Determine the [x, y] coordinate at the center of the cell enclosing the given text.  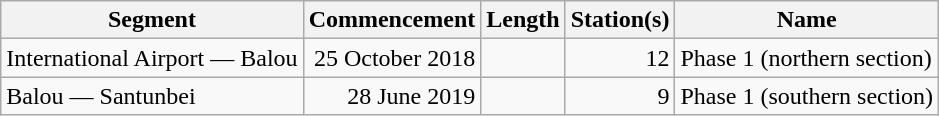
Station(s) [620, 20]
28 June 2019 [392, 96]
12 [620, 58]
9 [620, 96]
Phase 1 (southern section) [807, 96]
25 October 2018 [392, 58]
Balou — Santunbei [152, 96]
International Airport — Balou [152, 58]
Name [807, 20]
Segment [152, 20]
Length [523, 20]
Commencement [392, 20]
Phase 1 (northern section) [807, 58]
